Search for the cell housing the specified text and yield its [X, Y] center coordinate. 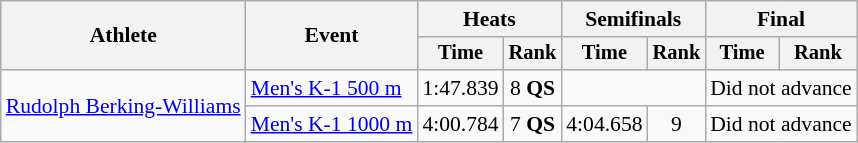
Semifinals [633, 19]
Final [781, 19]
Athlete [124, 36]
4:00.784 [460, 124]
Men's K-1 500 m [332, 88]
Men's K-1 1000 m [332, 124]
4:04.658 [604, 124]
Heats [489, 19]
Event [332, 36]
9 [677, 124]
7 QS [533, 124]
Rudolph Berking-Williams [124, 106]
8 QS [533, 88]
1:47.839 [460, 88]
